Detect which cell encompasses the target text, then output its (X, Y) center coordinate. 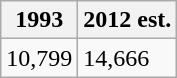
10,799 (40, 58)
1993 (40, 20)
2012 est. (128, 20)
14,666 (128, 58)
